Find where the given text appears and provide that cell's center as [x, y] coordinate. 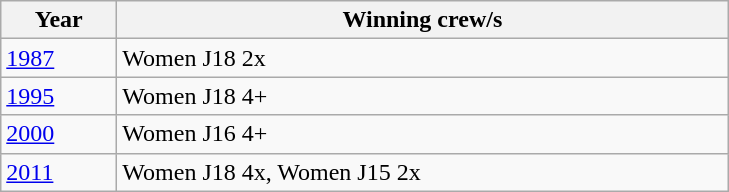
Year [59, 20]
1987 [59, 58]
2011 [59, 172]
Winning crew/s [422, 20]
Women J18 4x, Women J15 2x [422, 172]
1995 [59, 96]
Women J16 4+ [422, 134]
Women J18 2x [422, 58]
2000 [59, 134]
Women J18 4+ [422, 96]
